Extract the [x, y] coordinate from the center of the cell holding the provided text.  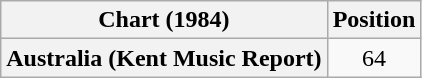
64 [374, 58]
Australia (Kent Music Report) [164, 58]
Position [374, 20]
Chart (1984) [164, 20]
